For the text-containing cell, return its midpoint in [x, y] coordinate format. 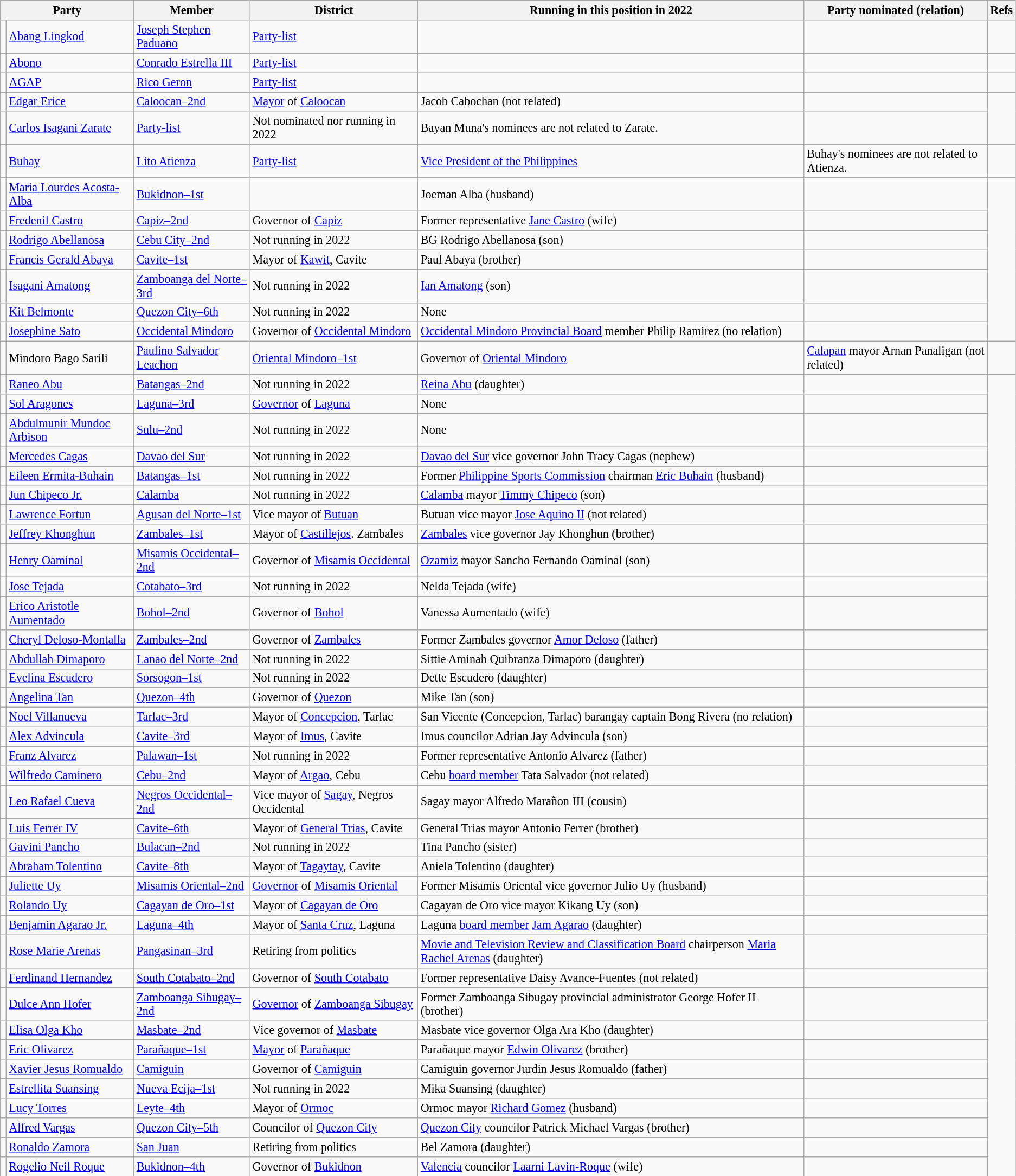
Nelda Tejada (wife) [611, 587]
Abdulmunir Mundoc Arbison [69, 429]
Rico Geron [191, 82]
Cebu board member Tata Salvador (not related) [611, 775]
Camiguin governor Jurdin Jesus Romualdo (father) [611, 1069]
Ronaldo Zamora [69, 1147]
Party [67, 10]
Mayor of Ormoc [333, 1108]
Davao del Sur vice governor John Tracy Cagas (nephew) [611, 457]
Mayor of Parañaque [333, 1050]
Francis Gerald Abaya [69, 260]
AGAP [69, 82]
Zamboanga Sibugay–2nd [191, 1004]
Agusan del Norte–1st [191, 515]
Governor of Zambales [333, 639]
Benjamin Agarao Jr. [69, 925]
Sulu–2nd [191, 429]
Xavier Jesus Romualdo [69, 1069]
Ian Amatong (son) [611, 285]
Cheryl Deloso-Montalla [69, 639]
Mayor of Kawit, Cavite [333, 260]
Eileen Ermita-Buhain [69, 475]
Abdullah Dimaporo [69, 659]
Cotabato–3rd [191, 587]
Batangas–2nd [191, 384]
Former Misamis Oriental vice governor Julio Uy (husband) [611, 886]
Elisa Olga Kho [69, 1030]
Paulino Salvador Leachon [191, 358]
Parañaque–1st [191, 1050]
Councilor of Quezon City [333, 1127]
Evelina Escudero [69, 678]
San Juan [191, 1147]
Alfred Vargas [69, 1127]
Fredenil Castro [69, 221]
Vanessa Aumentado (wife) [611, 613]
Running in this position in 2022 [611, 10]
Isagani Amatong [69, 285]
Mayor of General Trias, Cavite [333, 828]
Lito Atienza [191, 160]
Governor of Bukidnon [333, 1166]
Quezon City councilor Patrick Michael Vargas (brother) [611, 1127]
Bukidnon–4th [191, 1166]
Reina Abu (daughter) [611, 384]
Rodrigo Abellanosa [69, 240]
Mercedes Cagas [69, 457]
Governor of Misamis Oriental [333, 886]
Vice governor of Masbate [333, 1030]
Nueva Ecija–1st [191, 1089]
Abraham Tolentino [69, 867]
Erico Aristotle Aumentado [69, 613]
Leo Rafael Cueva [69, 801]
Cagayan de Oro–1st [191, 905]
Governor of Occidental Mindoro [333, 332]
Gavini Pancho [69, 847]
Buhay [69, 160]
Mayor of Argao, Cebu [333, 775]
Zambales–1st [191, 534]
Eric Olivarez [69, 1050]
Sagay mayor Alfredo Marañon III (cousin) [611, 801]
Capiz–2nd [191, 221]
Alex Advincula [69, 736]
Juliette Uy [69, 886]
Rose Marie Arenas [69, 951]
Ozamiz mayor Sancho Fernando Oaminal (son) [611, 561]
Governor of Capiz [333, 221]
South Cotabato–2nd [191, 978]
Laguna board member Jam Agarao (daughter) [611, 925]
Mayor of Cagayan de Oro [333, 905]
Leyte–4th [191, 1108]
Caloocan–2nd [191, 101]
Batangas–1st [191, 475]
Occidental Mindoro Provincial Board member Philip Ramirez (no relation) [611, 332]
Sittie Aminah Quibranza Dimaporo (daughter) [611, 659]
Party nominated (relation) [896, 10]
District [333, 10]
Laguna–4th [191, 925]
Former representative Jane Castro (wife) [611, 221]
Sol Aragones [69, 403]
Wilfredo Caminero [69, 775]
Zambales–2nd [191, 639]
Noel Villanueva [69, 717]
Jeffrey Khonghun [69, 534]
Quezon–4th [191, 698]
Tina Pancho (sister) [611, 847]
Governor of Camiguin [333, 1069]
Refs [1001, 10]
Kit Belmonte [69, 312]
Estrellita Suansing [69, 1089]
Quezon City–5th [191, 1127]
Davao del Sur [191, 457]
Paul Abaya (brother) [611, 260]
Mayor of Tagaytay, Cavite [333, 867]
Member [191, 10]
Aniela Tolentino (daughter) [611, 867]
Camiguin [191, 1069]
Sorsogon–1st [191, 678]
Calamba mayor Timmy Chipeco (son) [611, 495]
Jose Tejada [69, 587]
Movie and Television Review and Classification Board chairperson Maria Rachel Arenas (daughter) [611, 951]
Laguna–3rd [191, 403]
Dette Escudero (daughter) [611, 678]
Mayor of Concepcion, Tarlac [333, 717]
Not nominated nor running in 2022 [333, 128]
Bukidnon–1st [191, 194]
Former Zamboanga Sibugay provincial administrator George Hofer II (brother) [611, 1004]
Valencia councilor Laarni Lavin-Roque (wife) [611, 1166]
Vice President of the Philippines [611, 160]
Masbate vice governor Olga Ara Kho (daughter) [611, 1030]
Vice mayor of Sagay, Negros Occidental [333, 801]
Mayor of Santa Cruz, Laguna [333, 925]
Butuan vice mayor Jose Aquino II (not related) [611, 515]
Mayor of Caloocan [333, 101]
General Trias mayor Antonio Ferrer (brother) [611, 828]
Cavite–8th [191, 867]
Lucy Torres [69, 1108]
Carlos Isagani Zarate [69, 128]
Misamis Occidental–2nd [191, 561]
Governor of Bohol [333, 613]
BG Rodrigo Abellanosa (son) [611, 240]
Franz Alvarez [69, 756]
Governor of Misamis Occidental [333, 561]
Former representative Daisy Avance-Fuentes (not related) [611, 978]
Maria Lourdes Acosta-Alba [69, 194]
Henry Oaminal [69, 561]
Joeman Alba (husband) [611, 194]
Mindoro Bago Sarili [69, 358]
Cebu–2nd [191, 775]
Mayor of Imus, Cavite [333, 736]
Cavite–6th [191, 828]
Lanao del Norte–2nd [191, 659]
Governor of Quezon [333, 698]
Buhay's nominees are not related to Atienza. [896, 160]
Edgar Erice [69, 101]
Cavite–3rd [191, 736]
San Vicente (Concepcion, Tarlac) barangay captain Bong Rivera (no relation) [611, 717]
Josephine Sato [69, 332]
Former Philippine Sports Commission chairman Eric Buhain (husband) [611, 475]
Rogelio Neil Roque [69, 1166]
Angelina Tan [69, 698]
Conrado Estrella III [191, 63]
Calapan mayor Arnan Panaligan (not related) [896, 358]
Mika Suansing (daughter) [611, 1089]
Vice mayor of Butuan [333, 515]
Bulacan–2nd [191, 847]
Bohol–2nd [191, 613]
Cavite–1st [191, 260]
Raneo Abu [69, 384]
Zamboanga del Norte–3rd [191, 285]
Abono [69, 63]
Luis Ferrer IV [69, 828]
Masbate–2nd [191, 1030]
Occidental Mindoro [191, 332]
Pangasinan–3rd [191, 951]
Bel Zamora (daughter) [611, 1147]
Bayan Muna's nominees are not related to Zarate. [611, 128]
Calamba [191, 495]
Parañaque mayor Edwin Olivarez (brother) [611, 1050]
Abang Lingkod [69, 36]
Joseph Stephen Paduano [191, 36]
Palawan–1st [191, 756]
Jacob Cabochan (not related) [611, 101]
Governor of Zamboanga Sibugay [333, 1004]
Quezon City–6th [191, 312]
Oriental Mindoro–1st [333, 358]
Tarlac–3rd [191, 717]
Lawrence Fortun [69, 515]
Misamis Oriental–2nd [191, 886]
Governor of South Cotabato [333, 978]
Former Zambales governor Amor Deloso (father) [611, 639]
Mike Tan (son) [611, 698]
Zambales vice governor Jay Khonghun (brother) [611, 534]
Former representative Antonio Alvarez (father) [611, 756]
Ormoc mayor Richard Gomez (husband) [611, 1108]
Governor of Oriental Mindoro [611, 358]
Ferdinand Hernandez [69, 978]
Rolando Uy [69, 905]
Cebu City–2nd [191, 240]
Dulce Ann Hofer [69, 1004]
Negros Occidental–2nd [191, 801]
Mayor of Castillejos. Zambales [333, 534]
Imus councilor Adrian Jay Advincula (son) [611, 736]
Governor of Laguna [333, 403]
Cagayan de Oro vice mayor Kikang Uy (son) [611, 905]
Jun Chipeco Jr. [69, 495]
